Detect which cell encompasses the target text, then output its [X, Y] center coordinate. 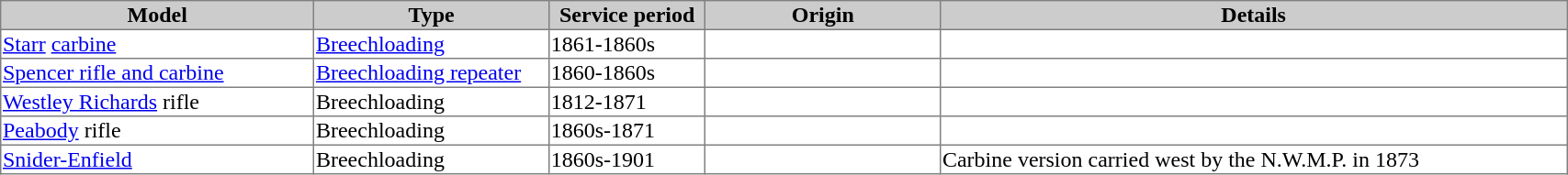
1860s-1871 [626, 131]
Starr carbine [158, 44]
Breechloading repeater [432, 73]
Type [432, 16]
1860-1860s [626, 73]
Snider-Enfield [158, 159]
Peabody rifle [158, 131]
Origin [823, 16]
1861-1860s [626, 44]
Spencer rifle and carbine [158, 73]
Service period [626, 16]
1812-1871 [626, 102]
Westley Richards rifle [158, 102]
1860s-1901 [626, 159]
Model [158, 16]
Carbine version carried west by the N.W.M.P. in 1873 [1254, 159]
Details [1254, 16]
